Identify which cell holds the provided text, then report its [x, y] central coordinate. 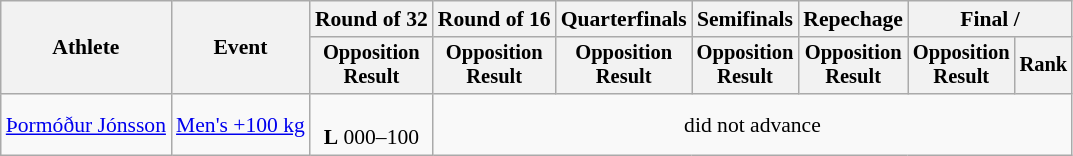
Round of 32 [372, 19]
Men's +100 kg [240, 124]
Final / [990, 19]
Quarterfinals [624, 19]
Repechage [853, 19]
Þormóður Jónsson [86, 124]
L 000–100 [372, 124]
Event [240, 48]
Rank [1044, 66]
Round of 16 [494, 19]
did not advance [752, 124]
Athlete [86, 48]
Semifinals [746, 19]
